For the text-containing cell, return its midpoint in (x, y) coordinate format. 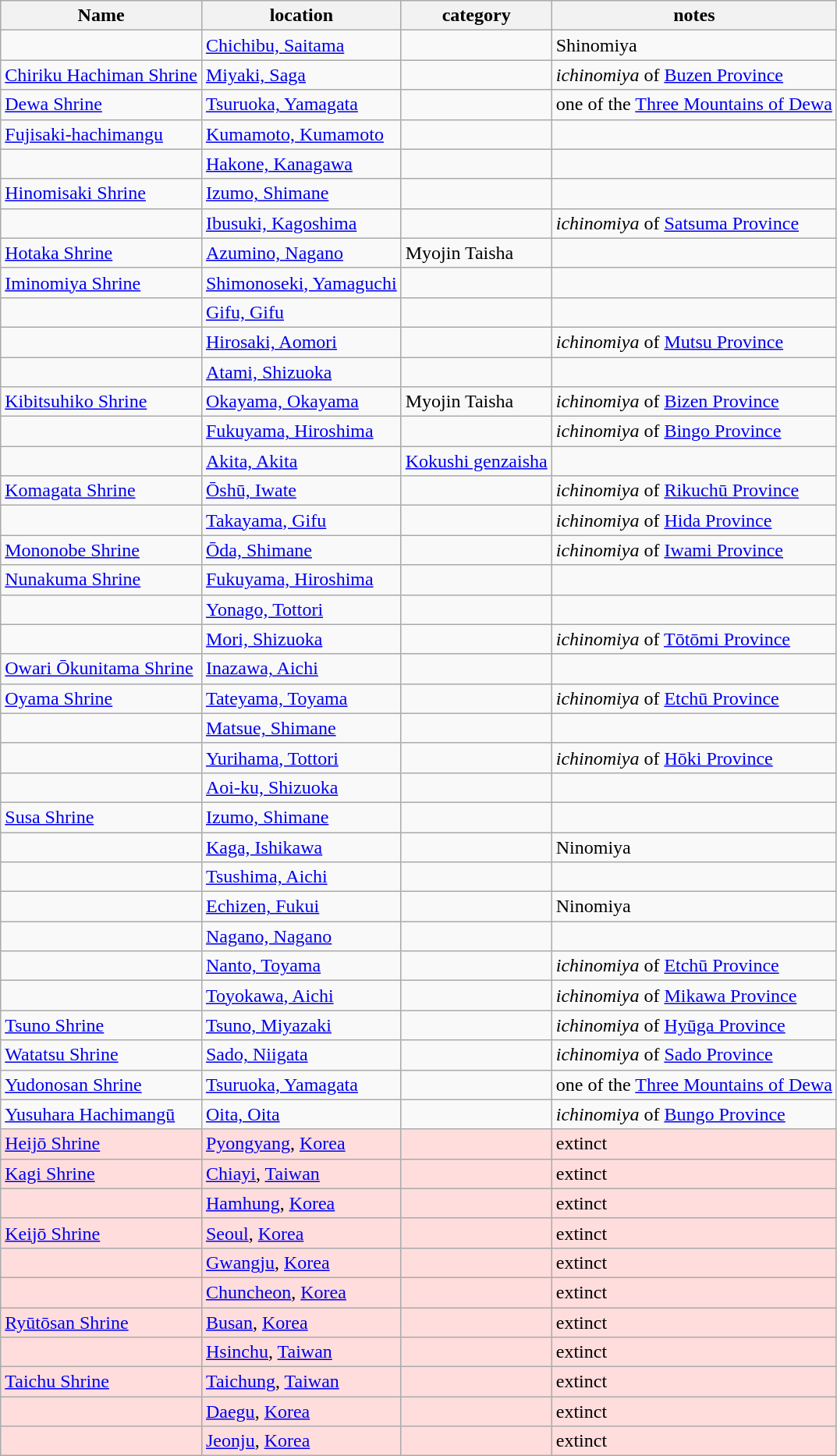
Yudonosan Shrine (101, 1085)
Kibitsuhiko Shrine (101, 402)
Fujisaki-hachimangu (101, 134)
ichinomiya of Mikawa Province (694, 996)
Nanto, Toyama (301, 966)
Matsue, Shimane (301, 728)
location (301, 16)
ichinomiya of Hōki Province (694, 758)
Iminomiya Shrine (101, 282)
ichinomiya of Bingo Province (694, 431)
Watatsu Shrine (101, 1055)
Akita, Akita (301, 461)
Oyama Shrine (101, 698)
Ryūtōsan Shrine (101, 1323)
Busan, Korea (301, 1323)
ichinomiya of Hyūga Province (694, 1025)
ichinomiya of Hida Province (694, 520)
Oita, Oita (301, 1114)
Ōshū, Iwate (301, 491)
Susa Shrine (101, 817)
Chiayi, Taiwan (301, 1174)
Tsushima, Aichi (301, 877)
Taichu Shrine (101, 1382)
Nunakuma Shrine (101, 580)
Keijō Shrine (101, 1233)
Chuncheon, Korea (301, 1292)
Owari Ōkunitama Shrine (101, 669)
Toyokawa, Aichi (301, 996)
Echizen, Fukui (301, 907)
Chichibu, Saitama (301, 45)
Tateyama, Toyama (301, 698)
Seoul, Korea (301, 1233)
Gwangju, Korea (301, 1262)
ichinomiya of Satsuma Province (694, 223)
category (476, 16)
Hirosaki, Aomori (301, 342)
Aoi-ku, Shizuoka (301, 787)
Kagi Shrine (101, 1174)
ichinomiya of Bungo Province (694, 1114)
Hamhung, Korea (301, 1203)
Inazawa, Aichi (301, 669)
ichinomiya of Rikuchū Province (694, 491)
Tsuno Shrine (101, 1025)
Mori, Shizuoka (301, 639)
Kaga, Ishikawa (301, 847)
Takayama, Gifu (301, 520)
Yonago, Tottori (301, 609)
Ibusuki, Kagoshima (301, 223)
ichinomiya of Tōtōmi Province (694, 639)
Sado, Niigata (301, 1055)
Yurihama, Tottori (301, 758)
Taichung, Taiwan (301, 1382)
Chiriku Hachiman Shrine (101, 75)
ichinomiya of Iwami Province (694, 550)
Shinomiya (694, 45)
Nagano, Nagano (301, 936)
Daegu, Korea (301, 1412)
Komagata Shrine (101, 491)
Miyaki, Saga (301, 75)
Jeonju, Korea (301, 1441)
Shimonoseki, Yamaguchi (301, 282)
ichinomiya of Bizen Province (694, 402)
ichinomiya of Mutsu Province (694, 342)
ichinomiya of Sado Province (694, 1055)
Yusuhara Hachimangū (101, 1114)
Heijō Shrine (101, 1144)
Azumino, Nagano (301, 253)
Hakone, Kanagawa (301, 164)
Atami, Shizuoka (301, 372)
Pyongyang, Korea (301, 1144)
Gifu, Gifu (301, 312)
Kumamoto, Kumamoto (301, 134)
Tsuno, Miyazaki (301, 1025)
Okayama, Okayama (301, 402)
Name (101, 16)
Hsinchu, Taiwan (301, 1352)
Hotaka Shrine (101, 253)
Mononobe Shrine (101, 550)
Dewa Shrine (101, 105)
Ōda, Shimane (301, 550)
Kokushi genzaisha (476, 461)
notes (694, 16)
Hinomisaki Shrine (101, 194)
ichinomiya of Buzen Province (694, 75)
